Return [X, Y] of the center of cell containing provided text 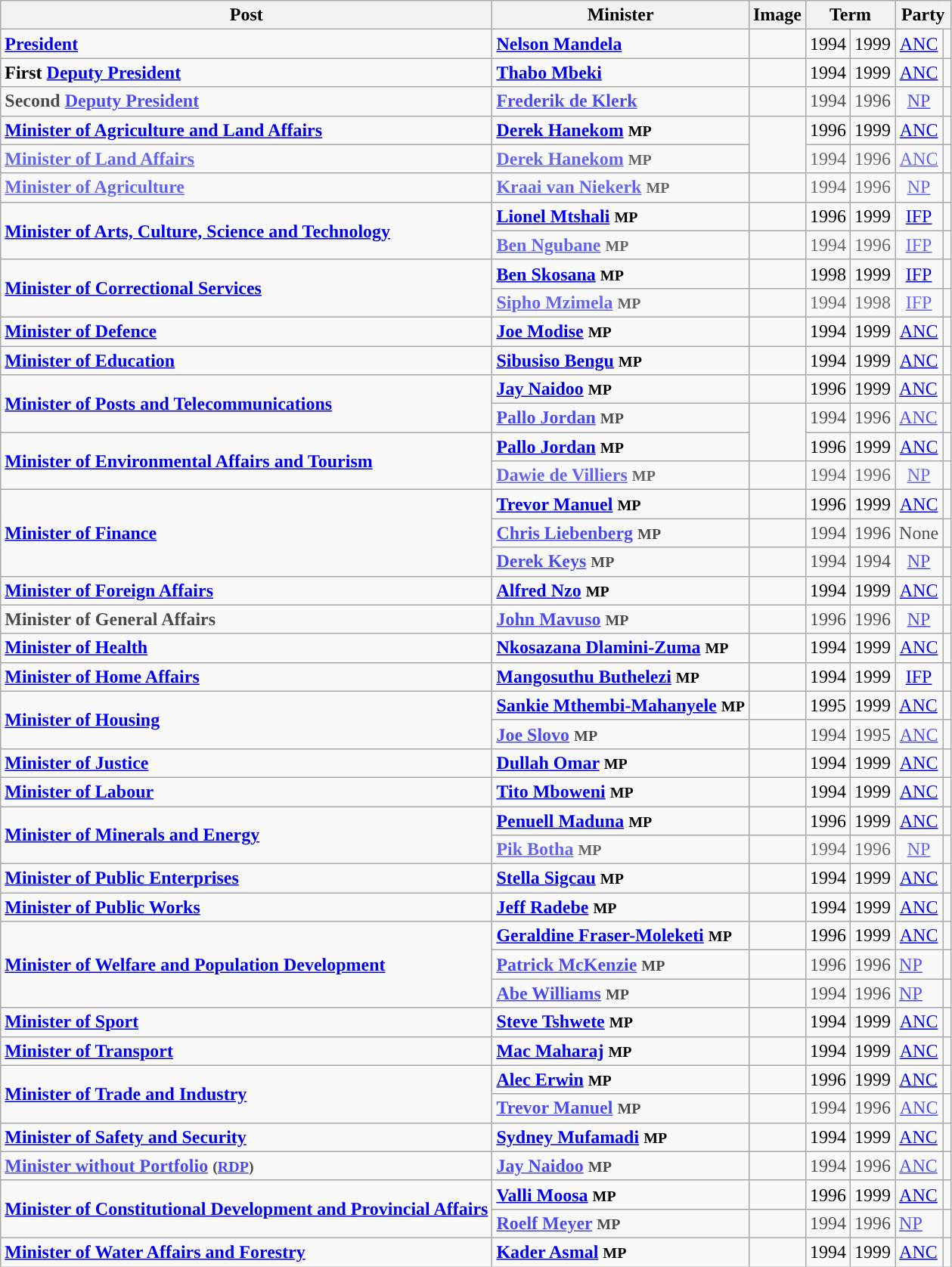
Minister without Portfolio (RDP) [247, 1166]
Lionel Mtshali MP [620, 216]
Chris Liebenberg MP [620, 533]
Minister of Labour [247, 791]
Minister of Housing [247, 720]
Dawie de Villiers MP [620, 476]
Minister of Justice [247, 763]
Minister of Trade and Industry [247, 1094]
Sydney Mufamadi MP [620, 1137]
Dullah Omar MP [620, 763]
Pik Botha MP [620, 850]
None [919, 533]
Sankie Mthembi-Mahanyele MP [620, 705]
Patrick McKenzie MP [620, 965]
Minister [620, 15]
Ben Skosana MP [620, 274]
Geraldine Fraser-Moleketi MP [620, 936]
Mac Maharaj MP [620, 1051]
Party [923, 15]
Minister of Health [247, 648]
Minister of Environmental Affairs and Tourism [247, 461]
Minister of Correctional Services [247, 288]
Nelson Mandela [620, 44]
Minister of Sport [247, 1022]
Mangosuthu Buthelezi MP [620, 677]
Post [247, 15]
Thabo Mbeki [620, 73]
Tito Mboweni MP [620, 791]
Minister of General Affairs [247, 619]
Penuell Maduna MP [620, 820]
Sibusiso Bengu MP [620, 361]
Minister of Home Affairs [247, 677]
Minister of Foreign Affairs [247, 590]
Minister of Safety and Security [247, 1137]
Minister of Agriculture and Land Affairs [247, 130]
Joe Slovo MP [620, 734]
Stella Sigcau MP [620, 878]
Minister of Education [247, 361]
Minister of Land Affairs [247, 159]
Image [777, 15]
Alec Erwin MP [620, 1080]
Frederik de Klerk [620, 101]
Valli Moosa MP [620, 1194]
Kraai van Niekerk MP [620, 187]
Term [850, 15]
Joe Modise MP [620, 331]
Jeff Radebe MP [620, 907]
Minister of Public Works [247, 907]
Derek Keys MP [620, 562]
Second Deputy President [247, 101]
Minister of Arts, Culture, Science and Technology [247, 231]
First Deputy President [247, 73]
Sipho Mzimela MP [620, 302]
Minister of Welfare and Population Development [247, 965]
Minister of Agriculture [247, 187]
Nkosazana Dlamini-Zuma MP [620, 648]
Minister of Constitutional Development and Provincial Affairs [247, 1209]
Ben Ngubane MP [620, 245]
Minister of Water Affairs and Forestry [247, 1252]
Alfred Nzo MP [620, 590]
Minister of Finance [247, 533]
Minister of Minerals and Energy [247, 835]
Roelf Meyer MP [620, 1223]
Minister of Transport [247, 1051]
Minister of Defence [247, 331]
Minister of Public Enterprises [247, 878]
President [247, 44]
Steve Tshwete MP [620, 1022]
Kader Asmal MP [620, 1252]
John Mavuso MP [620, 619]
Minister of Posts and Telecommunications [247, 404]
Abe Williams MP [620, 993]
